Identify which cell holds the provided text, then report its [X, Y] central coordinate. 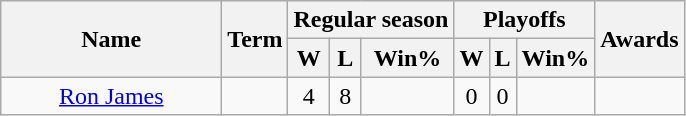
8 [345, 96]
Name [112, 39]
Playoffs [524, 20]
Ron James [112, 96]
Term [255, 39]
4 [308, 96]
Regular season [371, 20]
Awards [640, 39]
